Capture the cell that displays the provided text and extract its (X, Y) central coordinate. 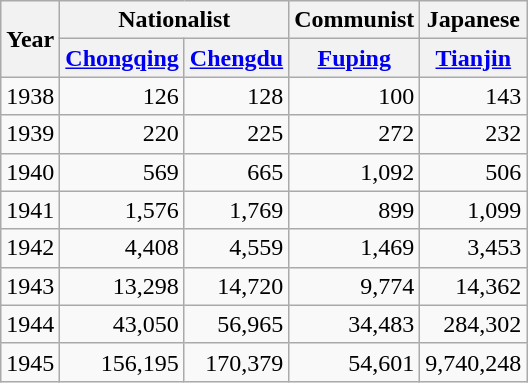
Chengdu (236, 58)
1940 (30, 172)
220 (122, 134)
569 (122, 172)
14,720 (236, 286)
1941 (30, 210)
1945 (30, 362)
1939 (30, 134)
143 (474, 96)
34,483 (354, 324)
56,965 (236, 324)
Communist (354, 20)
3,453 (474, 248)
4,408 (122, 248)
4,559 (236, 248)
1938 (30, 96)
170,379 (236, 362)
225 (236, 134)
128 (236, 96)
54,601 (354, 362)
272 (354, 134)
232 (474, 134)
Year (30, 39)
1942 (30, 248)
665 (236, 172)
1,092 (354, 172)
126 (122, 96)
Tianjin (474, 58)
Chongqing (122, 58)
1,576 (122, 210)
899 (354, 210)
Fuping (354, 58)
13,298 (122, 286)
156,195 (122, 362)
1,469 (354, 248)
9,740,248 (474, 362)
Japanese (474, 20)
1,099 (474, 210)
1944 (30, 324)
1943 (30, 286)
43,050 (122, 324)
506 (474, 172)
Nationalist (174, 20)
1,769 (236, 210)
100 (354, 96)
284,302 (474, 324)
14,362 (474, 286)
9,774 (354, 286)
